From the cell containing the given text, extract its center point as [x, y] coordinate. 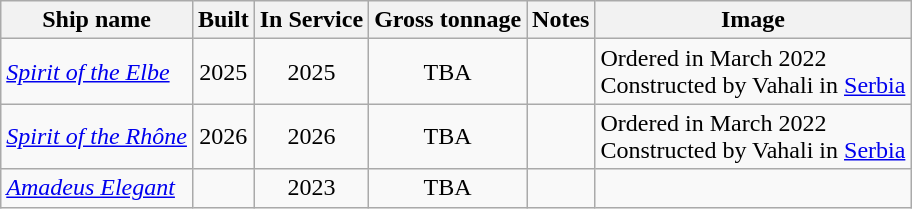
Image [753, 20]
Built [223, 20]
Notes [561, 20]
Spirit of the Rhône [97, 136]
In Service [311, 20]
2023 [311, 188]
Amadeus Elegant [97, 188]
Gross tonnage [448, 20]
Spirit of the Elbe [97, 72]
Ship name [97, 20]
